Output the (X, Y) coordinate of the center of the cell containing the given text.  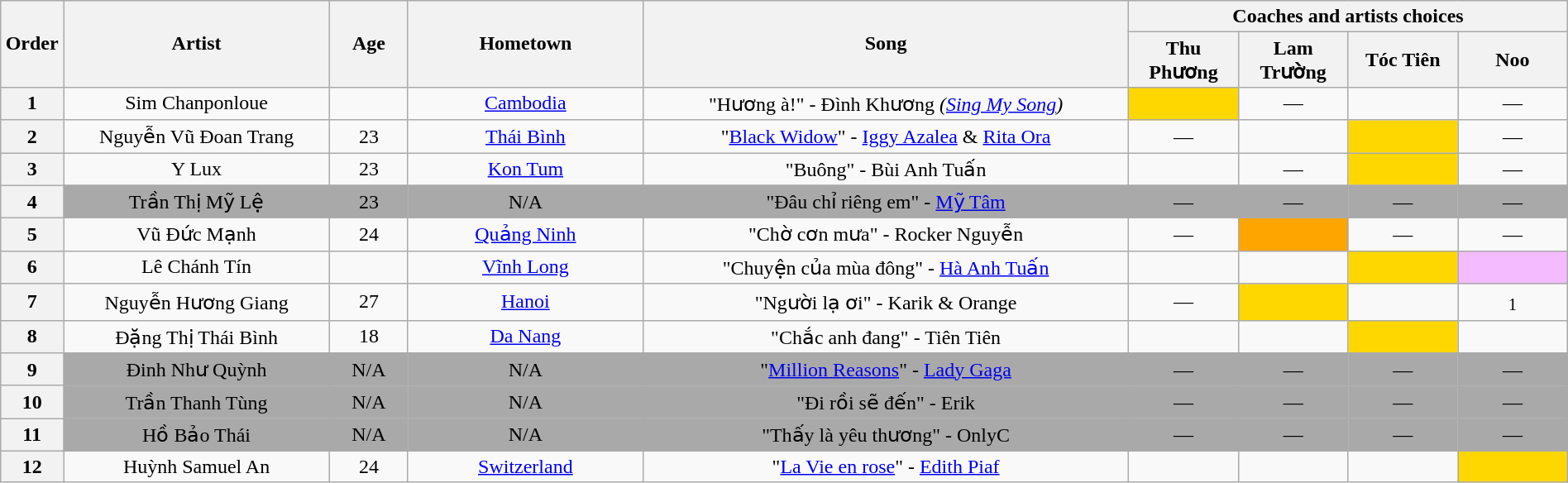
Lê Chánh Tín (197, 267)
Đặng Thị Thái Bình (197, 337)
7 (32, 302)
Switzerland (525, 466)
Kon Tum (525, 169)
Order (32, 45)
9 (32, 370)
27 (369, 302)
Trần Thị Mỹ Lệ (197, 202)
"La Vie en rose" - Edith Piaf (885, 466)
Quảng Ninh (525, 235)
Nguyễn Hương Giang (197, 302)
Vĩnh Long (525, 267)
"Người lạ ơi" - Karik & Orange (885, 302)
"Đâu chỉ riêng em" - Mỹ Tâm (885, 202)
Y Lux (197, 169)
3 (32, 169)
Thu Phương (1184, 60)
Artist (197, 45)
"Thấy là yêu thương" - OnlyC (885, 435)
"Hương à!" - Đình Khương (Sing My Song) (885, 103)
Coaches and artists choices (1348, 17)
"Black Widow" - Iggy Azalea & Rita Ora (885, 136)
Huỳnh Samuel An (197, 466)
Cambodia (525, 103)
Hometown (525, 45)
2 (32, 136)
10 (32, 402)
Hanoi (525, 302)
Đinh Như Quỳnh (197, 370)
Vũ Đức Mạnh (197, 235)
Da Nang (525, 337)
"Buông" - Bùi Anh Tuấn (885, 169)
Noo (1513, 60)
18 (369, 337)
Lam Trường (1293, 60)
Nguyễn Vũ Đoan Trang (197, 136)
4 (32, 202)
Tóc Tiên (1403, 60)
"Million Reasons" - Lady Gaga (885, 370)
"Chuyện của mùa đông" - Hà Anh Tuấn (885, 267)
5 (32, 235)
6 (32, 267)
"Đi rồi sẽ đến" - Erik (885, 402)
Sim Chanponloue (197, 103)
11 (32, 435)
Hồ Bảo Thái (197, 435)
Thái Bình (525, 136)
"Chắc anh đang" - Tiên Tiên (885, 337)
Song (885, 45)
Trần Thanh Tùng (197, 402)
8 (32, 337)
Age (369, 45)
12 (32, 466)
"Chờ cơn mưa" - Rocker Nguyễn (885, 235)
